Pinpoint the cell where the given text exists, returning its [x, y] midpoint coordinate. 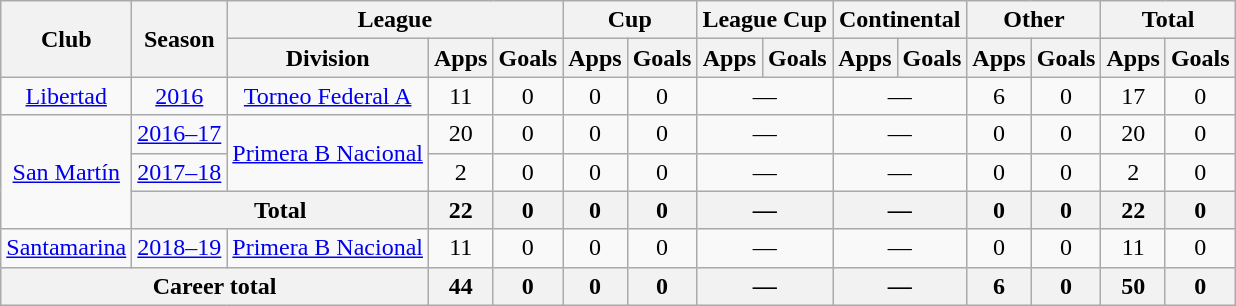
Club [66, 39]
Torneo Federal A [328, 96]
2016–17 [180, 134]
Career total [215, 286]
Cup [630, 20]
Libertad [66, 96]
2017–18 [180, 172]
League Cup [765, 20]
Santamarina [66, 248]
44 [461, 286]
2016 [180, 96]
Division [328, 58]
League [395, 20]
Other [1034, 20]
San Martín [66, 172]
17 [1133, 96]
Season [180, 39]
Continental [900, 20]
50 [1133, 286]
2018–19 [180, 248]
